Output the (X, Y) coordinate of the center of the cell containing the given text.  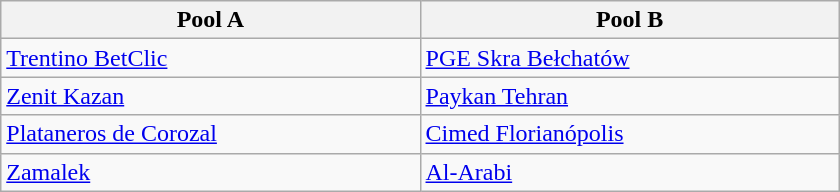
Pool B (630, 20)
Al-Arabi (630, 172)
PGE Skra Bełchatów (630, 58)
Zamalek (210, 172)
Cimed Florianópolis (630, 134)
Paykan Tehran (630, 96)
Zenit Kazan (210, 96)
Pool A (210, 20)
Trentino BetClic (210, 58)
Plataneros de Corozal (210, 134)
